Return the (X, Y) coordinate for the center point of the cell that contains the specified text.  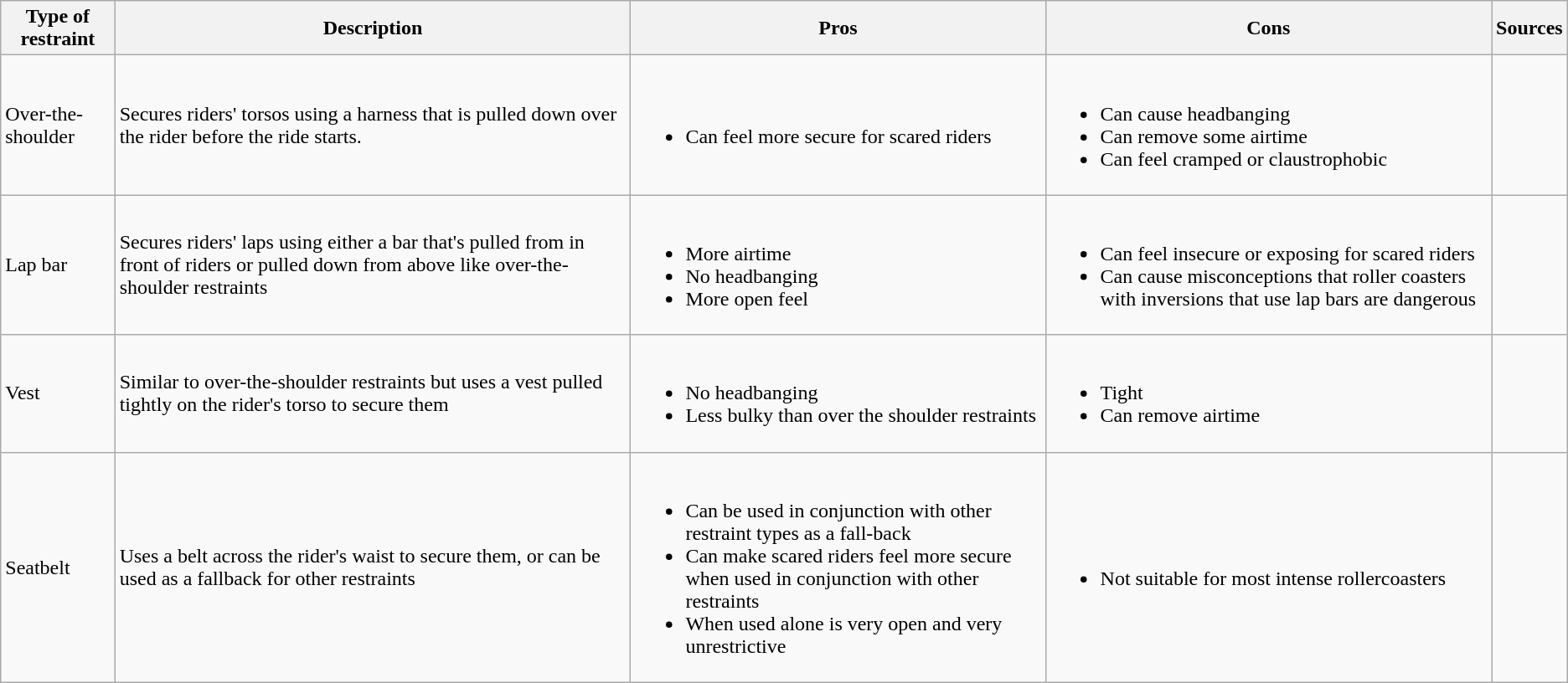
TightCan remove airtime (1268, 393)
Sources (1529, 28)
More airtimeNo headbangingMore open feel (838, 264)
Seatbelt (58, 567)
Can feel insecure or exposing for scared ridersCan cause misconceptions that roller coasters with inversions that use lap bars are dangerous (1268, 264)
Can feel more secure for scared riders (838, 126)
Over-the-shoulder (58, 126)
No headbangingLess bulky than over the shoulder restraints (838, 393)
Pros (838, 28)
Can cause headbangingCan remove some airtimeCan feel cramped or claustrophobic (1268, 126)
Description (373, 28)
Lap bar (58, 264)
Type of restraint (58, 28)
Vest (58, 393)
Secures riders' torsos using a harness that is pulled down over the rider before the ride starts. (373, 126)
Cons (1268, 28)
Similar to over-the-shoulder restraints but uses a vest pulled tightly on the rider's torso to secure them (373, 393)
Uses a belt across the rider's waist to secure them, or can be used as a fallback for other restraints (373, 567)
Secures riders' laps using either a bar that's pulled from in front of riders or pulled down from above like over-the-shoulder restraints (373, 264)
Not suitable for most intense rollercoasters (1268, 567)
